Find where the given text appears and provide that cell's center as (x, y) coordinate. 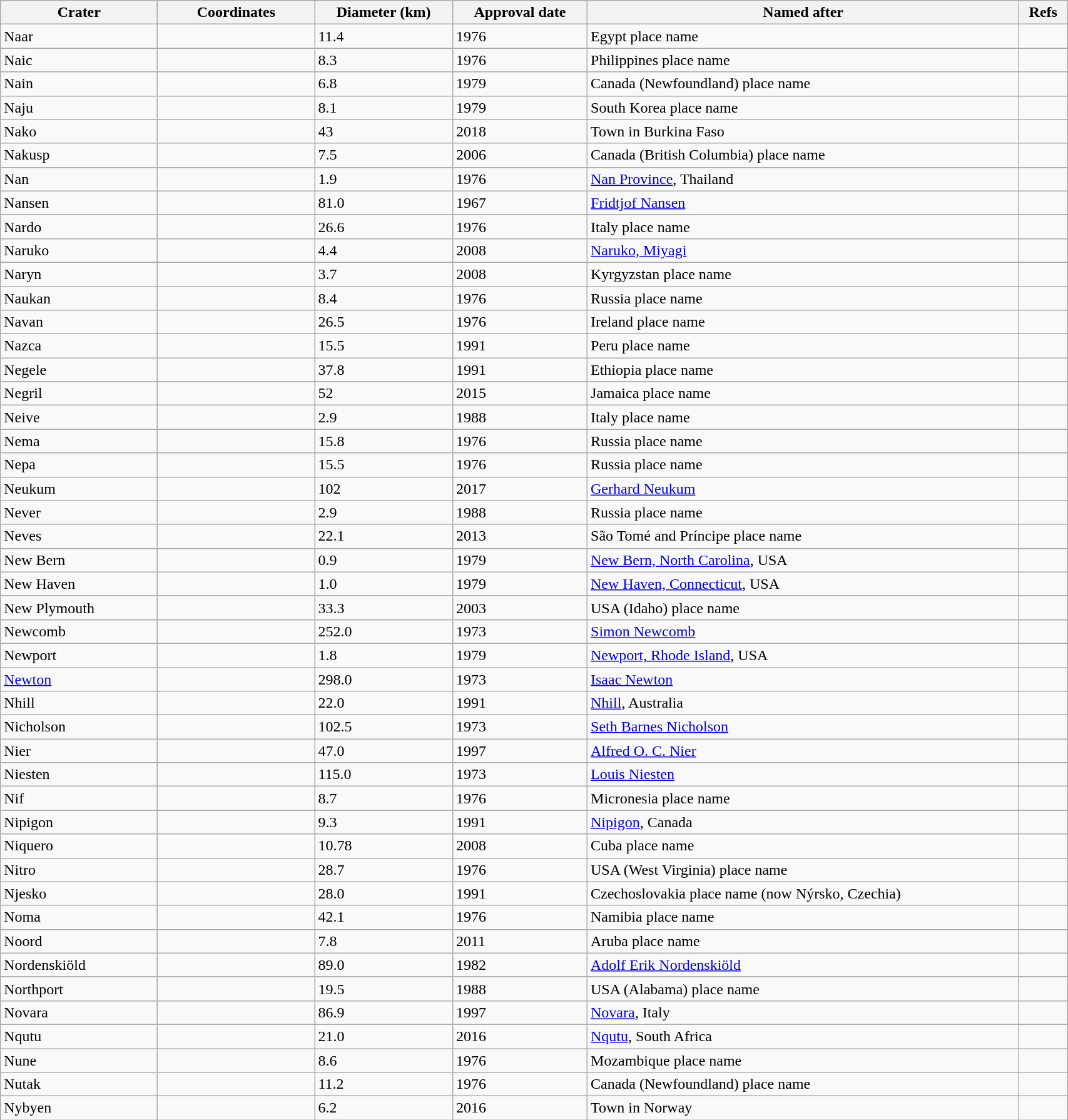
Newton (79, 679)
Simon Newcomb (803, 631)
81.0 (384, 203)
Nhill, Australia (803, 703)
10.78 (384, 846)
Nybyen (79, 1108)
42.1 (384, 917)
Naic (79, 60)
Coordinates (236, 13)
Neukum (79, 489)
2006 (519, 155)
Ethiopia place name (803, 370)
2018 (519, 131)
6.8 (384, 84)
Town in Burkina Faso (803, 131)
Nif (79, 798)
22.0 (384, 703)
Newport (79, 655)
Negele (79, 370)
8.7 (384, 798)
Negril (79, 394)
Nune (79, 1061)
Diameter (km) (384, 13)
11.2 (384, 1084)
Nipigon (79, 822)
Town in Norway (803, 1108)
New Bern, North Carolina, USA (803, 560)
Peru place name (803, 346)
Kyrgyzstan place name (803, 274)
2003 (519, 608)
New Plymouth (79, 608)
28.0 (384, 893)
Novara, Italy (803, 1012)
26.5 (384, 322)
Nakusp (79, 155)
1982 (519, 965)
Mozambique place name (803, 1061)
86.9 (384, 1012)
Refs (1044, 13)
Noord (79, 941)
Aruba place name (803, 941)
Nqutu (79, 1036)
11.4 (384, 36)
Gerhard Neukum (803, 489)
Nicholson (79, 727)
Njesko (79, 893)
Niquero (79, 846)
0.9 (384, 560)
Nan Province, Thailand (803, 179)
Novara (79, 1012)
33.3 (384, 608)
7.8 (384, 941)
Naju (79, 108)
Neive (79, 417)
Naukan (79, 298)
7.5 (384, 155)
2015 (519, 394)
Nier (79, 751)
8.3 (384, 60)
9.3 (384, 822)
19.5 (384, 989)
Named after (803, 13)
43 (384, 131)
Isaac Newton (803, 679)
Niesten (79, 775)
Northport (79, 989)
Canada (British Columbia) place name (803, 155)
Newcomb (79, 631)
Navan (79, 322)
Neves (79, 536)
Never (79, 512)
1967 (519, 203)
115.0 (384, 775)
52 (384, 394)
8.1 (384, 108)
2017 (519, 489)
Naruko, Miyagi (803, 250)
Egypt place name (803, 36)
Naryn (79, 274)
Nako (79, 131)
Nutak (79, 1084)
USA (West Virginia) place name (803, 870)
22.1 (384, 536)
89.0 (384, 965)
2013 (519, 536)
8.6 (384, 1061)
37.8 (384, 370)
1.0 (384, 584)
Adolf Erik Nordenskiöld (803, 965)
New Haven (79, 584)
Nazca (79, 346)
Nain (79, 84)
Nipigon, Canada (803, 822)
Philippines place name (803, 60)
Nhill (79, 703)
1.8 (384, 655)
South Korea place name (803, 108)
USA (Idaho) place name (803, 608)
28.7 (384, 870)
Nepa (79, 465)
Nitro (79, 870)
New Bern (79, 560)
Ireland place name (803, 322)
Naar (79, 36)
3.7 (384, 274)
Nordenskiöld (79, 965)
1.9 (384, 179)
Nardo (79, 227)
Newport, Rhode Island, USA (803, 655)
252.0 (384, 631)
Micronesia place name (803, 798)
26.6 (384, 227)
Nema (79, 441)
21.0 (384, 1036)
Nan (79, 179)
USA (Alabama) place name (803, 989)
Louis Niesten (803, 775)
Noma (79, 917)
Naruko (79, 250)
Nansen (79, 203)
Czechoslovakia place name (now Nýrsko, Czechia) (803, 893)
Approval date (519, 13)
47.0 (384, 751)
Jamaica place name (803, 394)
6.2 (384, 1108)
Cuba place name (803, 846)
298.0 (384, 679)
102 (384, 489)
2011 (519, 941)
Namibia place name (803, 917)
Fridtjof Nansen (803, 203)
4.4 (384, 250)
Nqutu, South Africa (803, 1036)
Crater (79, 13)
15.8 (384, 441)
Seth Barnes Nicholson (803, 727)
Alfred O. C. Nier (803, 751)
São Tomé and Príncipe place name (803, 536)
8.4 (384, 298)
102.5 (384, 727)
New Haven, Connecticut, USA (803, 584)
